Scan for the cell matching the given text and deliver its [X, Y] coordinate at center. 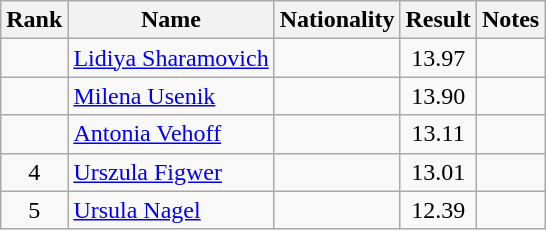
Notes [510, 20]
Result [438, 20]
Antonia Vehoff [171, 134]
5 [34, 210]
4 [34, 172]
12.39 [438, 210]
Ursula Nagel [171, 210]
Lidiya Sharamovich [171, 58]
Name [171, 20]
Urszula Figwer [171, 172]
13.97 [438, 58]
13.90 [438, 96]
13.11 [438, 134]
Milena Usenik [171, 96]
Rank [34, 20]
13.01 [438, 172]
Nationality [337, 20]
